Determine the (x, y) coordinate at the center of the cell enclosing the given text.  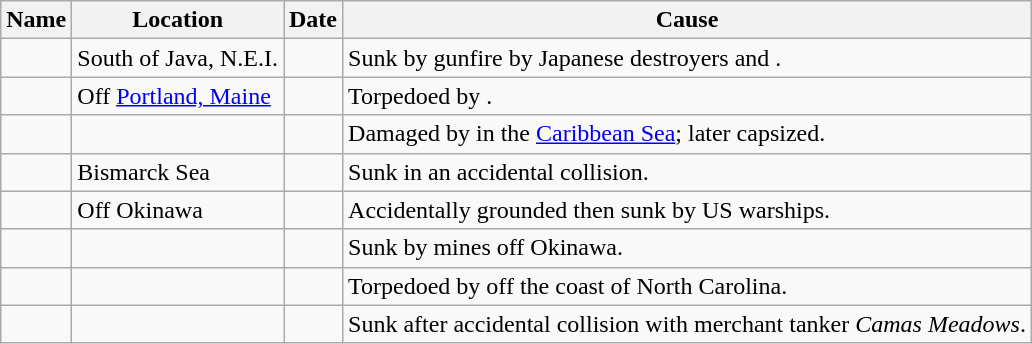
Accidentally grounded then sunk by US warships. (688, 210)
Sunk after accidental collision with merchant tanker Camas Meadows. (688, 324)
Cause (688, 20)
South of Java, N.E.I. (178, 58)
Date (314, 20)
Location (178, 20)
Name (36, 20)
Torpedoed by . (688, 96)
Sunk in an accidental collision. (688, 172)
Off Portland, Maine (178, 96)
Sunk by gunfire by Japanese destroyers and . (688, 58)
Off Okinawa (178, 210)
Torpedoed by off the coast of North Carolina. (688, 286)
Bismarck Sea (178, 172)
Sunk by mines off Okinawa. (688, 248)
Damaged by in the Caribbean Sea; later capsized. (688, 134)
